For the text-containing cell, return its midpoint in (x, y) coordinate format. 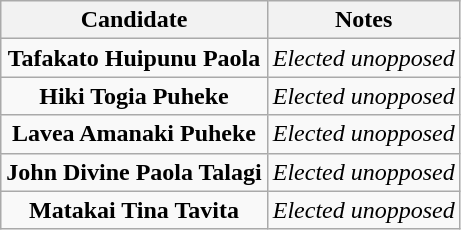
Matakai Tina Tavita (134, 210)
Tafakato Huipunu Paola (134, 58)
Candidate (134, 20)
Lavea Amanaki Puheke (134, 134)
John Divine Paola Talagi (134, 172)
Hiki Togia Puheke (134, 96)
Notes (364, 20)
